Search for the cell housing the specified text and yield its [X, Y] center coordinate. 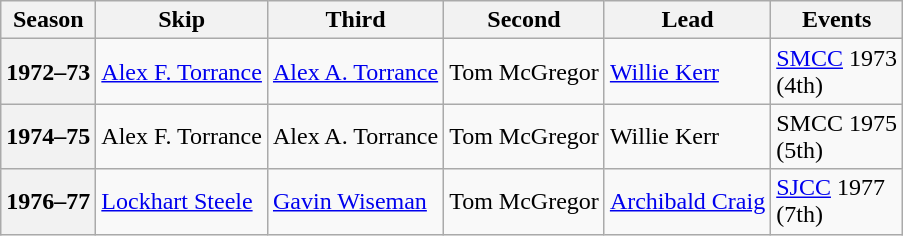
1974–75 [48, 136]
Skip [182, 20]
Season [48, 20]
SJCC 1977 (7th) [837, 202]
1976–77 [48, 202]
Lockhart Steele [182, 202]
1972–73 [48, 72]
Second [524, 20]
Gavin Wiseman [355, 202]
Lead [687, 20]
SMCC 1973 (4th) [837, 72]
Third [355, 20]
Events [837, 20]
Archibald Craig [687, 202]
SMCC 1975 (5th) [837, 136]
